Return the (x, y) coordinate for the center point of the cell that contains the specified text.  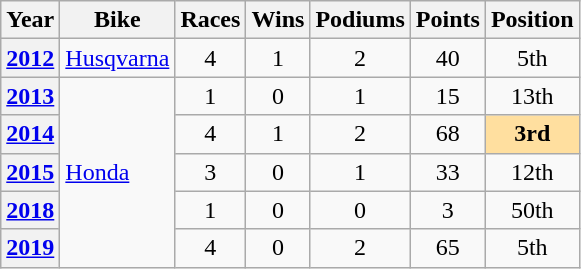
Races (210, 20)
Wins (278, 20)
33 (448, 172)
3rd (532, 134)
50th (532, 210)
65 (448, 248)
2018 (30, 210)
2014 (30, 134)
2013 (30, 96)
15 (448, 96)
40 (448, 58)
2012 (30, 58)
Bike (118, 20)
2019 (30, 248)
Position (532, 20)
2015 (30, 172)
Points (448, 20)
12th (532, 172)
Podiums (360, 20)
Year (30, 20)
68 (448, 134)
Honda (118, 172)
13th (532, 96)
Husqvarna (118, 58)
